Detect which cell encompasses the target text, then output its [X, Y] center coordinate. 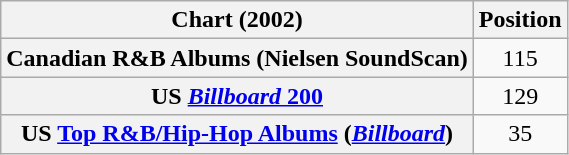
115 [520, 58]
US Billboard 200 [238, 96]
35 [520, 134]
Chart (2002) [238, 20]
US Top R&B/Hip-Hop Albums (Billboard) [238, 134]
Position [520, 20]
129 [520, 96]
Canadian R&B Albums (Nielsen SoundScan) [238, 58]
